Provide the (x, y) coordinate of the cell's center where the given text is located.  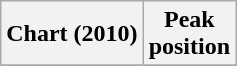
Peakposition (189, 34)
Chart (2010) (72, 34)
